Pinpoint the cell where the given text exists, returning its (X, Y) midpoint coordinate. 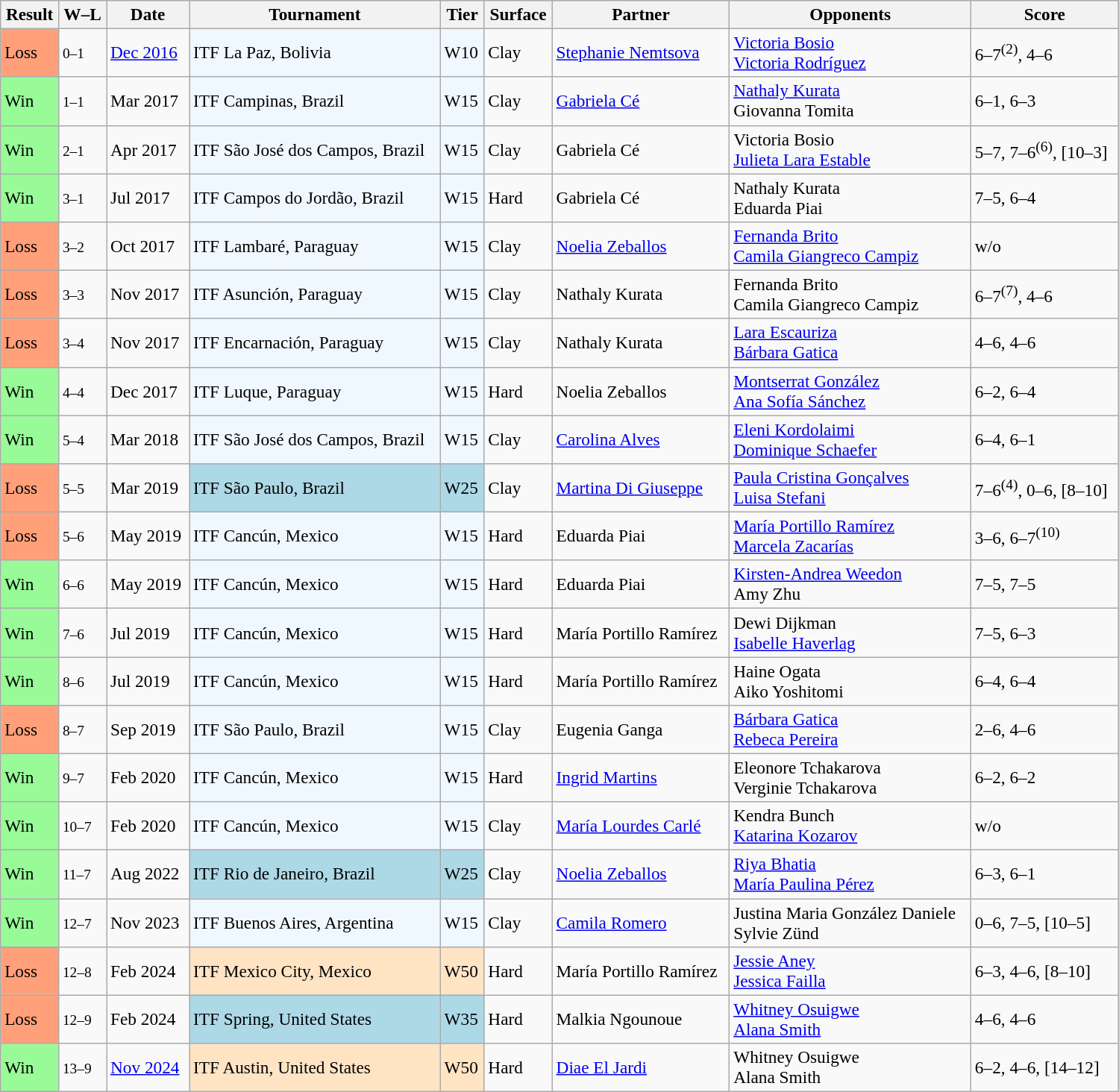
Partner (641, 14)
Eugenia Ganga (641, 729)
12–8 (82, 971)
Nov 2023 (148, 922)
ITF Buenos Aires, Argentina (315, 922)
ITF Campinas, Brazil (315, 101)
8–6 (82, 680)
6–4, 6–1 (1044, 439)
7–5, 6–3 (1044, 633)
María Lourdes Carlé (641, 826)
Date (148, 14)
Jessie Aney Jessica Failla (850, 971)
ITF Lambaré, Paraguay (315, 246)
W10 (463, 52)
Stephanie Nemtsova (641, 52)
6–1, 6–3 (1044, 101)
6–3, 6–1 (1044, 874)
Kendra Bunch Katarina Kozarov (850, 826)
6–2, 6–2 (1044, 777)
Nathaly Kurata Giovanna Tomita (850, 101)
9–7 (82, 777)
13–9 (82, 1067)
Dewi Dijkman Isabelle Haverlag (850, 633)
11–7 (82, 874)
Tier (463, 14)
ITF Mexico City, Mexico (315, 971)
3–3 (82, 294)
5–6 (82, 536)
Score (1044, 14)
3–6, 6–7(10) (1044, 536)
ITF Luque, Paraguay (315, 391)
2–1 (82, 149)
ITF Spring, United States (315, 1019)
Eleni Kordolaimi Dominique Schaefer (850, 439)
1–1 (82, 101)
Sep 2019 (148, 729)
Justina Maria González Daniele Sylvie Zünd (850, 922)
5–5 (82, 488)
6–7(2), 4–6 (1044, 52)
ITF Austin, United States (315, 1067)
5–4 (82, 439)
Dec 2016 (148, 52)
Apr 2017 (148, 149)
ITF Rio de Janeiro, Brazil (315, 874)
ITF Encarnación, Paraguay (315, 343)
Oct 2017 (148, 246)
Ingrid Martins (641, 777)
W35 (463, 1019)
Mar 2018 (148, 439)
6–4, 6–4 (1044, 680)
Victoria Bosio Julieta Lara Estable (850, 149)
Malkia Ngounoue (641, 1019)
6–2, 4–6, [14–12] (1044, 1067)
Dec 2017 (148, 391)
7–6 (82, 633)
Paula Cristina Gonçalves Luisa Stefani (850, 488)
5–7, 7–6(6), [10–3] (1044, 149)
Carolina Alves (641, 439)
Eleonore Tchakarova Verginie Tchakarova (850, 777)
12–9 (82, 1019)
8–7 (82, 729)
ITF Campos do Jordão, Brazil (315, 197)
Aug 2022 (148, 874)
Martina Di Giuseppe (641, 488)
Jul 2017 (148, 197)
María Portillo Ramírez Marcela Zacarías (850, 536)
6–2, 6–4 (1044, 391)
7–6(4), 0–6, [8–10] (1044, 488)
6–6 (82, 585)
W–L (82, 14)
Bárbara Gatica Rebeca Pereira (850, 729)
Haine Ogata Aiko Yoshitomi (850, 680)
0–1 (82, 52)
7–5, 7–5 (1044, 585)
Nathaly Kurata Eduarda Piai (850, 197)
Montserrat González Ana Sofía Sánchez (850, 391)
Victoria Bosio Victoria Rodríguez (850, 52)
0–6, 7–5, [10–5] (1044, 922)
Diae El Jardi (641, 1067)
Kirsten-Andrea Weedon Amy Zhu (850, 585)
Riya Bhatia María Paulina Pérez (850, 874)
Camila Romero (641, 922)
Nov 2024 (148, 1067)
4–4 (82, 391)
Result (30, 14)
Mar 2019 (148, 488)
6–3, 4–6, [8–10] (1044, 971)
6–7(7), 4–6 (1044, 294)
12–7 (82, 922)
Surface (518, 14)
Tournament (315, 14)
3–1 (82, 197)
ITF Asunción, Paraguay (315, 294)
7–5, 6–4 (1044, 197)
ITF La Paz, Bolivia (315, 52)
Mar 2017 (148, 101)
10–7 (82, 826)
Lara Escauriza Bárbara Gatica (850, 343)
3–2 (82, 246)
2–6, 4–6 (1044, 729)
Opponents (850, 14)
3–4 (82, 343)
